Find where the given text appears and provide that cell's center as [X, Y] coordinate. 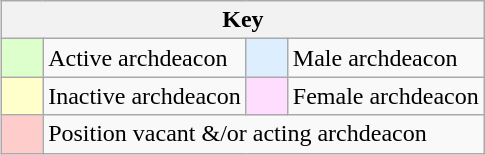
Inactive archdeacon [145, 96]
Male archdeacon [386, 58]
Female archdeacon [386, 96]
Key [244, 20]
Active archdeacon [145, 58]
Position vacant &/or acting archdeacon [264, 134]
